Pinpoint the cell where the given text exists, returning its (X, Y) midpoint coordinate. 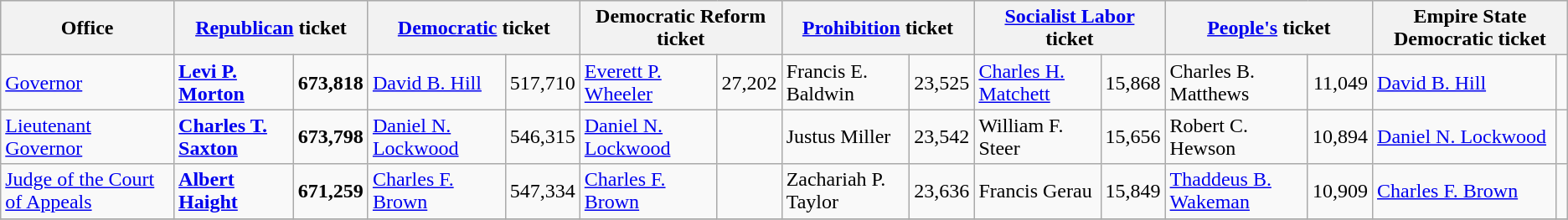
Justus Miller (846, 137)
27,202 (749, 82)
671,259 (330, 191)
Zachariah P. Taylor (846, 191)
Everett P. Wheeler (648, 82)
Democratic Reform ticket (680, 28)
546,315 (543, 137)
Judge of the Court of Appeals (87, 191)
10,909 (1340, 191)
23,542 (941, 137)
Albert Haight (235, 191)
Francis Gerau (1037, 191)
Republican ticket (271, 28)
23,636 (941, 191)
Prohibition ticket (878, 28)
People's ticket (1268, 28)
11,049 (1340, 82)
Charles T. Saxton (235, 137)
William F. Steer (1037, 137)
15,849 (1132, 191)
Levi P. Morton (235, 82)
Charles H. Matchett (1037, 82)
517,710 (543, 82)
Thaddeus B. Wakeman (1236, 191)
10,894 (1340, 137)
Socialist Labor ticket (1070, 28)
Lieutenant Governor (87, 137)
23,525 (941, 82)
Charles B. Matthews (1236, 82)
Democratic ticket (474, 28)
Office (87, 28)
673,798 (330, 137)
673,818 (330, 82)
547,334 (543, 191)
15,868 (1132, 82)
Robert C. Hewson (1236, 137)
Empire State Democratic ticket (1471, 28)
15,656 (1132, 137)
Governor (87, 82)
Francis E. Baldwin (846, 82)
